Locate the cell with the specified text and output its (x, y) center coordinate. 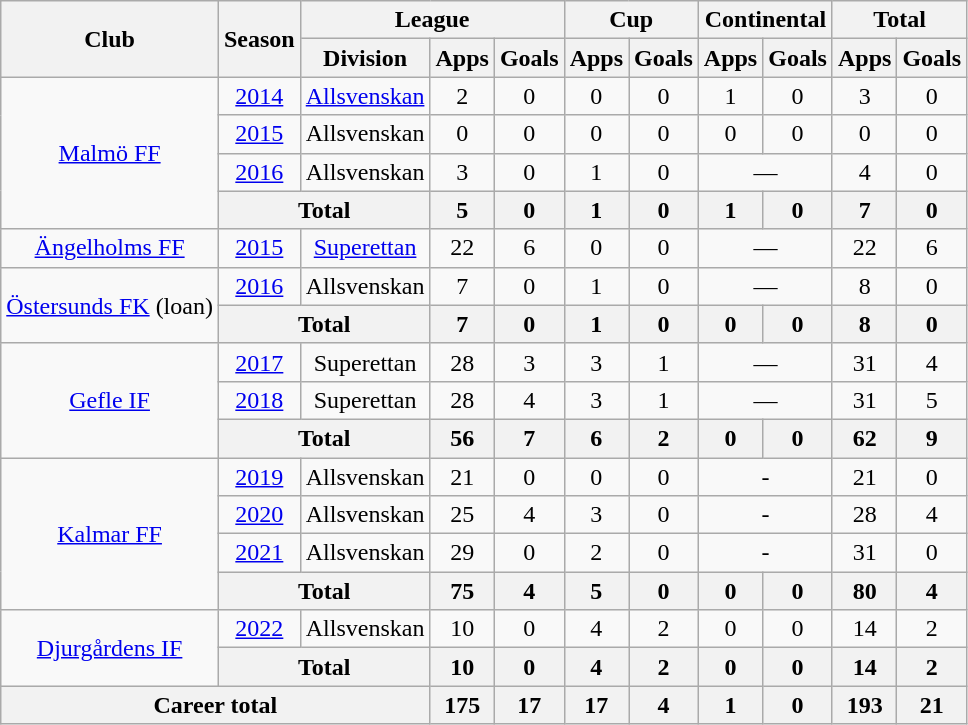
2018 (259, 400)
Kalmar FF (110, 534)
25 (462, 515)
2014 (259, 96)
Malmö FF (110, 153)
Cup (631, 20)
Östersunds FK (loan) (110, 305)
League (432, 20)
Season (259, 39)
193 (864, 705)
56 (462, 438)
2020 (259, 515)
2017 (259, 362)
Division (365, 58)
Club (110, 39)
Continental (765, 20)
Djurgårdens IF (110, 648)
29 (462, 553)
2021 (259, 553)
Ängelholms FF (110, 248)
75 (462, 591)
9 (932, 438)
80 (864, 591)
Gefle IF (110, 400)
175 (462, 705)
Career total (216, 705)
2019 (259, 477)
2022 (259, 629)
62 (864, 438)
